Extract the (X, Y) coordinate from the center of the cell holding the provided text.  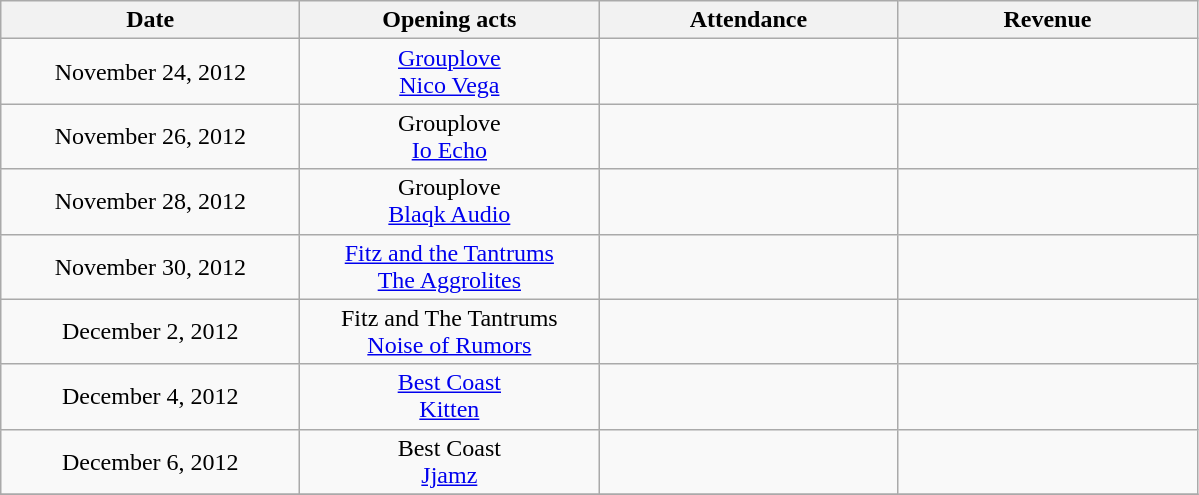
Date (150, 20)
December 6, 2012 (150, 462)
Best CoastKitten (450, 396)
December 2, 2012 (150, 332)
GrouploveBlaqk Audio (450, 202)
GrouploveIo Echo (450, 136)
Attendance (748, 20)
GrouploveNico Vega (450, 72)
Fitz and the TantrumsThe Aggrolites (450, 266)
Best CoastJjamz (450, 462)
Opening acts (450, 20)
Fitz and The TantrumsNoise of Rumors (450, 332)
Revenue (1048, 20)
December 4, 2012 (150, 396)
November 28, 2012 (150, 202)
November 24, 2012 (150, 72)
November 26, 2012 (150, 136)
November 30, 2012 (150, 266)
